Identify which cell holds the provided text, then report its (X, Y) central coordinate. 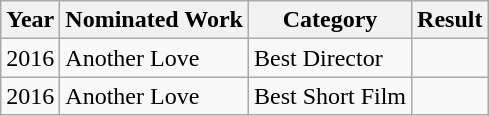
Category (330, 20)
Best Director (330, 58)
Best Short Film (330, 96)
Year (30, 20)
Result (450, 20)
Nominated Work (154, 20)
